Detect which cell encompasses the target text, then output its (X, Y) center coordinate. 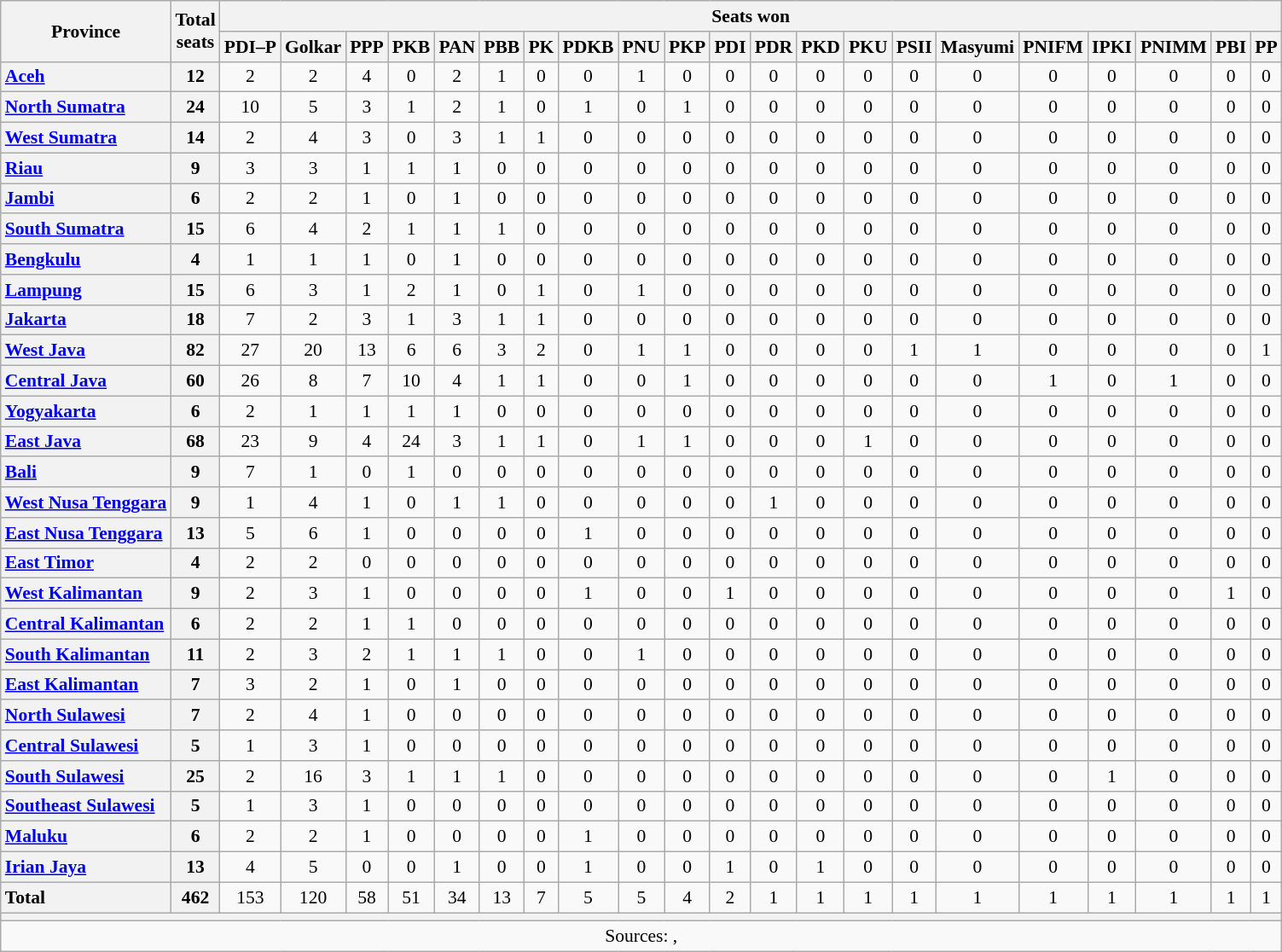
Golkar (313, 47)
Irian Jaya (86, 868)
West Java (86, 351)
PK (541, 47)
Totalseats (194, 31)
North Sulawesi (86, 716)
Aceh (86, 77)
18 (194, 320)
34 (457, 897)
Yogyakarta (86, 411)
PDI–P (251, 47)
IPKI (1112, 47)
462 (194, 897)
120 (313, 897)
PNIMM (1174, 47)
North Sumatra (86, 107)
27 (251, 351)
Central Kalimantan (86, 624)
12 (194, 77)
PAN (457, 47)
25 (194, 776)
PBB (502, 47)
PDKB (588, 47)
58 (367, 897)
Jakarta (86, 320)
West Sumatra (86, 138)
26 (251, 381)
Riau (86, 168)
South Sumatra (86, 229)
82 (194, 351)
PNU (641, 47)
Province (86, 31)
West Kalimantan (86, 594)
11 (194, 654)
PPP (367, 47)
PDI (730, 47)
South Sulawesi (86, 776)
14 (194, 138)
PNIFM (1053, 47)
Southeast Sulawesi (86, 806)
PKP (687, 47)
Maluku (86, 837)
Sources: , (641, 937)
51 (411, 897)
68 (194, 442)
East Nusa Tenggara (86, 533)
East Kalimantan (86, 685)
Bali (86, 473)
Total (86, 897)
Central Sulawesi (86, 746)
Central Java (86, 381)
Masyumi (977, 47)
East Timor (86, 563)
PDR (774, 47)
PKU (868, 47)
PBI (1231, 47)
Jambi (86, 199)
153 (251, 897)
PKD (821, 47)
South Kalimantan (86, 654)
60 (194, 381)
West Nusa Tenggara (86, 502)
23 (251, 442)
Lampung (86, 290)
East Java (86, 442)
PSII (914, 47)
16 (313, 776)
Seats won (751, 16)
PP (1266, 47)
Bengkulu (86, 259)
PKB (411, 47)
20 (313, 351)
8 (313, 381)
